From the cell containing the given text, extract its center point as [X, Y] coordinate. 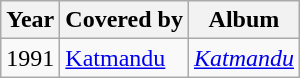
Year [30, 20]
Covered by [124, 20]
Album [244, 20]
1991 [30, 58]
